Identify which cell holds the provided text, then report its (X, Y) central coordinate. 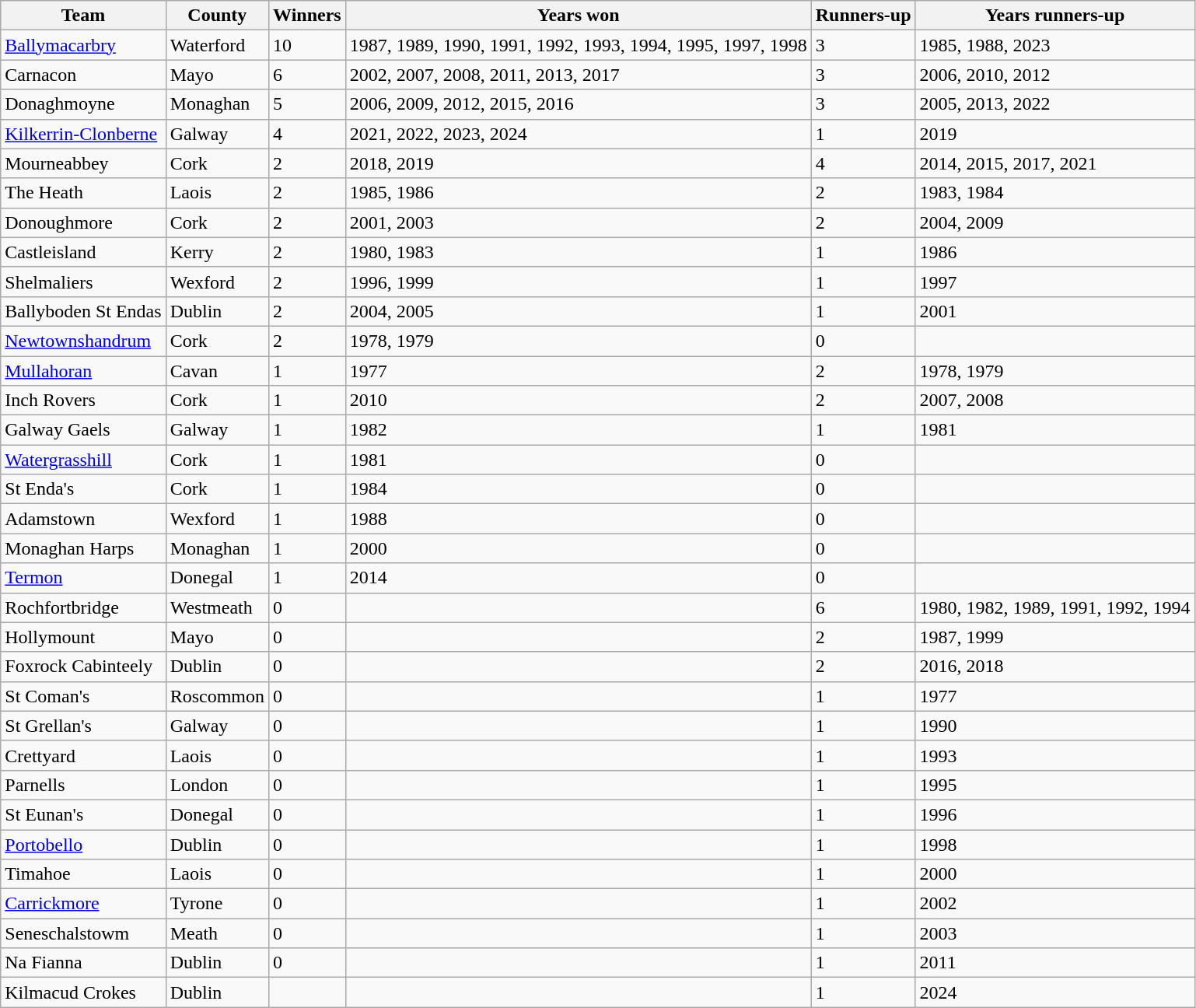
Ballymacarbry (83, 45)
2011 (1054, 963)
2021, 2022, 2023, 2024 (579, 134)
1996 (1054, 814)
Kilmacud Crokes (83, 992)
2002, 2007, 2008, 2011, 2013, 2017 (579, 75)
2007, 2008 (1054, 401)
5 (308, 104)
1985, 1988, 2023 (1054, 45)
Cavan (217, 371)
St Grellan's (83, 726)
Castleisland (83, 252)
1985, 1986 (579, 193)
2002 (1054, 904)
Years runners-up (1054, 16)
Kilkerrin-Clonberne (83, 134)
Mullahoran (83, 371)
2019 (1054, 134)
2004, 2009 (1054, 222)
Carnacon (83, 75)
1990 (1054, 726)
1997 (1054, 282)
2018, 2019 (579, 163)
Adamstown (83, 519)
Hollymount (83, 637)
Portobello (83, 844)
Winners (308, 16)
Donaghmoyne (83, 104)
2014, 2015, 2017, 2021 (1054, 163)
1983, 1984 (1054, 193)
Mourneabbey (83, 163)
County (217, 16)
Termon (83, 578)
London (217, 785)
2006, 2009, 2012, 2015, 2016 (579, 104)
Parnells (83, 785)
2004, 2005 (579, 311)
Ballyboden St Endas (83, 311)
Galway Gaels (83, 430)
1996, 1999 (579, 282)
1988 (579, 519)
Carrickmore (83, 904)
Monaghan Harps (83, 548)
St Eunan's (83, 814)
Inch Rovers (83, 401)
1984 (579, 489)
1982 (579, 430)
Seneschalstowm (83, 933)
2010 (579, 401)
Years won (579, 16)
Crettyard (83, 755)
2001, 2003 (579, 222)
Tyrone (217, 904)
Newtownshandrum (83, 341)
Shelmaliers (83, 282)
Foxrock Cabinteely (83, 667)
1980, 1983 (579, 252)
Na Fianna (83, 963)
1987, 1989, 1990, 1991, 1992, 1993, 1994, 1995, 1997, 1998 (579, 45)
2006, 2010, 2012 (1054, 75)
Roscommon (217, 696)
Kerry (217, 252)
Watergrasshill (83, 460)
Timahoe (83, 874)
2014 (579, 578)
1993 (1054, 755)
The Heath (83, 193)
10 (308, 45)
Runners-up (863, 16)
Rochfortbridge (83, 607)
Donoughmore (83, 222)
2001 (1054, 311)
2024 (1054, 992)
1998 (1054, 844)
St Coman's (83, 696)
St Enda's (83, 489)
2003 (1054, 933)
2016, 2018 (1054, 667)
1987, 1999 (1054, 637)
1980, 1982, 1989, 1991, 1992, 1994 (1054, 607)
1995 (1054, 785)
Meath (217, 933)
1986 (1054, 252)
Team (83, 16)
Westmeath (217, 607)
Waterford (217, 45)
2005, 2013, 2022 (1054, 104)
